Output the (x, y) coordinate of the center of the cell containing the given text.  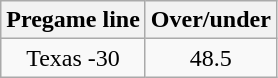
Pregame line (74, 20)
Texas -30 (74, 58)
48.5 (210, 58)
Over/under (210, 20)
